Search for the cell housing the specified text and yield its (X, Y) center coordinate. 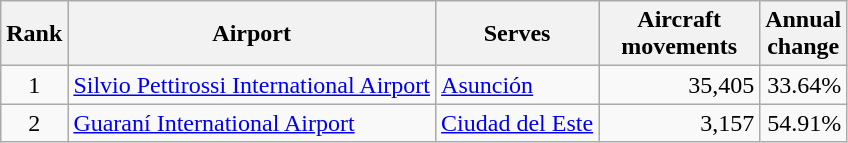
Aircraftmovements (680, 34)
35,405 (680, 85)
2 (34, 123)
Silvio Pettirossi International Airport (252, 85)
54.91% (804, 123)
Asunción (518, 85)
Serves (518, 34)
Ciudad del Este (518, 123)
Airport (252, 34)
1 (34, 85)
Guaraní International Airport (252, 123)
3,157 (680, 123)
Rank (34, 34)
Annualchange (804, 34)
33.64% (804, 85)
